Pinpoint the cell where the given text exists, returning its [x, y] midpoint coordinate. 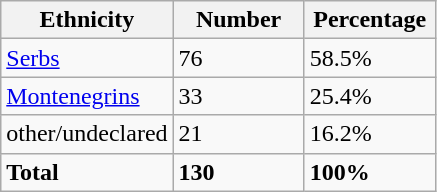
other/undeclared [87, 134]
130 [238, 172]
Percentage [370, 20]
58.5% [370, 58]
21 [238, 134]
16.2% [370, 134]
Ethnicity [87, 20]
100% [370, 172]
Number [238, 20]
76 [238, 58]
Total [87, 172]
Serbs [87, 58]
Montenegrins [87, 96]
33 [238, 96]
25.4% [370, 96]
